Extract the [X, Y] coordinate from the center of the cell holding the provided text.  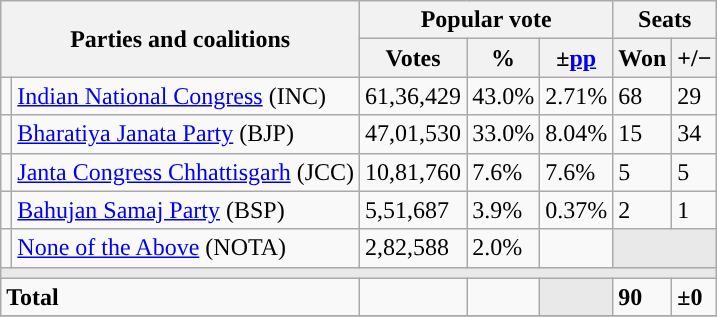
Seats [665, 20]
None of the Above (NOTA) [186, 248]
2.0% [504, 248]
29 [694, 96]
3.9% [504, 210]
1 [694, 210]
2,82,588 [414, 248]
10,81,760 [414, 172]
Won [642, 58]
15 [642, 134]
Indian National Congress (INC) [186, 96]
68 [642, 96]
5,51,687 [414, 210]
61,36,429 [414, 96]
0.37% [576, 210]
Votes [414, 58]
43.0% [504, 96]
47,01,530 [414, 134]
+/− [694, 58]
Janta Congress Chhattisgarh (JCC) [186, 172]
% [504, 58]
34 [694, 134]
Bharatiya Janata Party (BJP) [186, 134]
Bahujan Samaj Party (BSP) [186, 210]
±pp [576, 58]
Popular vote [486, 20]
90 [642, 297]
±0 [694, 297]
2 [642, 210]
8.04% [576, 134]
2.71% [576, 96]
33.0% [504, 134]
Total [180, 297]
Parties and coalitions [180, 39]
